Identify which cell holds the provided text, then report its [X, Y] central coordinate. 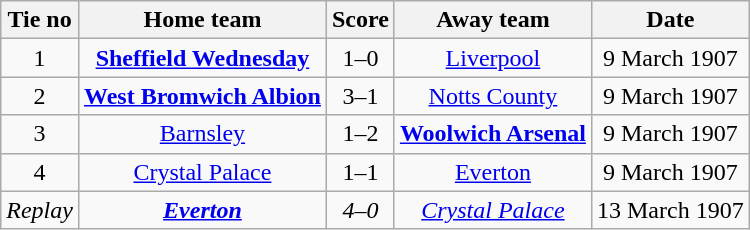
Home team [202, 20]
Date [670, 20]
Away team [492, 20]
Sheffield Wednesday [202, 58]
4 [40, 172]
Barnsley [202, 134]
Score [360, 20]
Tie no [40, 20]
2 [40, 96]
Woolwich Arsenal [492, 134]
Liverpool [492, 58]
1–1 [360, 172]
West Bromwich Albion [202, 96]
Notts County [492, 96]
3 [40, 134]
3–1 [360, 96]
1–2 [360, 134]
Replay [40, 210]
13 March 1907 [670, 210]
1–0 [360, 58]
4–0 [360, 210]
1 [40, 58]
